Capture the cell that displays the provided text and extract its (X, Y) central coordinate. 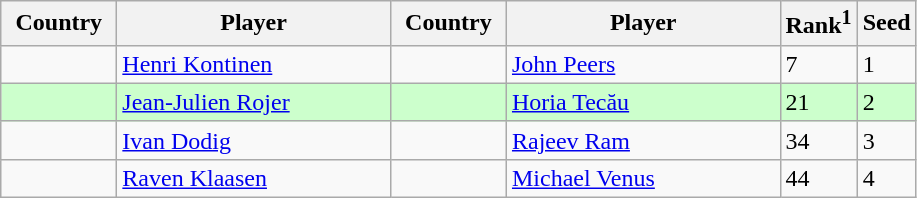
7 (818, 64)
Ivan Dodig (254, 140)
Jean-Julien Rojer (254, 102)
2 (886, 102)
4 (886, 178)
Seed (886, 24)
3 (886, 140)
44 (818, 178)
1 (886, 64)
Horia Tecău (643, 102)
Raven Klaasen (254, 178)
Rank1 (818, 24)
Rajeev Ram (643, 140)
34 (818, 140)
John Peers (643, 64)
Michael Venus (643, 178)
Henri Kontinen (254, 64)
21 (818, 102)
